For the text-containing cell, return its midpoint in [X, Y] coordinate format. 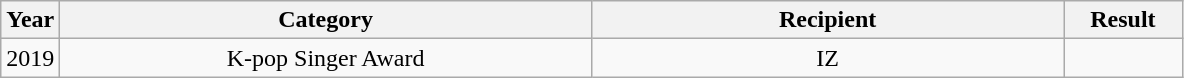
2019 [30, 58]
K-pop Singer Award [326, 58]
IZ [827, 58]
Category [326, 20]
Recipient [827, 20]
Result [1123, 20]
Year [30, 20]
